Identify which cell holds the provided text, then report its (x, y) central coordinate. 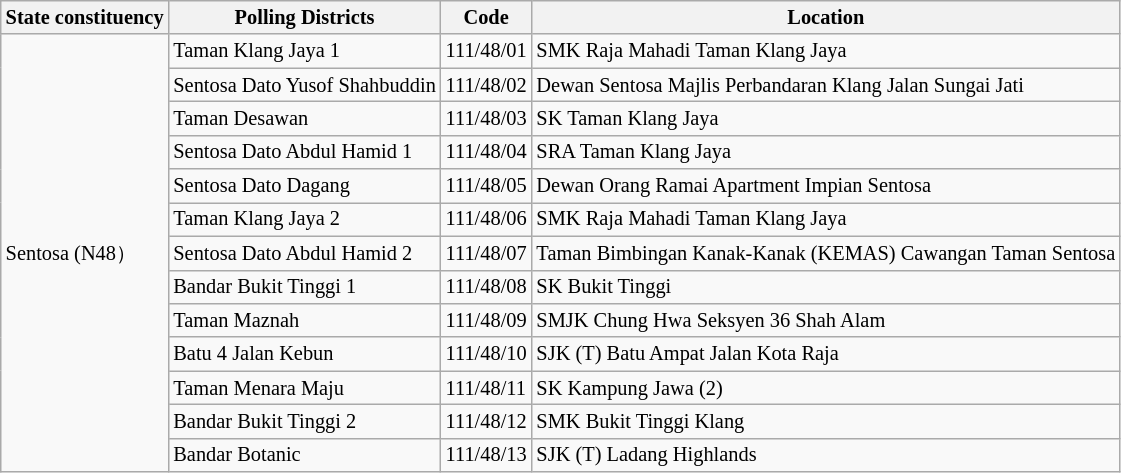
SRA Taman Klang Jaya (826, 152)
SK Bukit Tinggi (826, 287)
SMJK Chung Hwa Seksyen 36 Shah Alam (826, 320)
SJK (T) Batu Ampat Jalan Kota Raja (826, 354)
SMK Bukit Tinggi Klang (826, 421)
111/48/10 (486, 354)
Bandar Bukit Tinggi 1 (304, 287)
Location (826, 17)
111/48/07 (486, 253)
Sentosa Dato Yusof Shahbuddin (304, 85)
SK Taman Klang Jaya (826, 118)
111/48/13 (486, 455)
Sentosa Dato Dagang (304, 186)
Batu 4 Jalan Kebun (304, 354)
Taman Desawan (304, 118)
Dewan Sentosa Majlis Perbandaran Klang Jalan Sungai Jati (826, 85)
Sentosa (N48） (85, 253)
111/48/02 (486, 85)
State constituency (85, 17)
Taman Maznah (304, 320)
Taman Klang Jaya 2 (304, 219)
111/48/01 (486, 51)
111/48/08 (486, 287)
Polling Districts (304, 17)
111/48/03 (486, 118)
Taman Bimbingan Kanak-Kanak (KEMAS) Cawangan Taman Sentosa (826, 253)
SJK (T) Ladang Highlands (826, 455)
Bandar Botanic (304, 455)
Sentosa Dato Abdul Hamid 1 (304, 152)
Taman Klang Jaya 1 (304, 51)
Bandar Bukit Tinggi 2 (304, 421)
111/48/12 (486, 421)
111/48/11 (486, 388)
111/48/05 (486, 186)
111/48/09 (486, 320)
Taman Menara Maju (304, 388)
111/48/06 (486, 219)
Dewan Orang Ramai Apartment Impian Sentosa (826, 186)
SK Kampung Jawa (2) (826, 388)
Code (486, 17)
Sentosa Dato Abdul Hamid 2 (304, 253)
111/48/04 (486, 152)
